Return the [x, y] coordinate for the center point of the cell that contains the specified text.  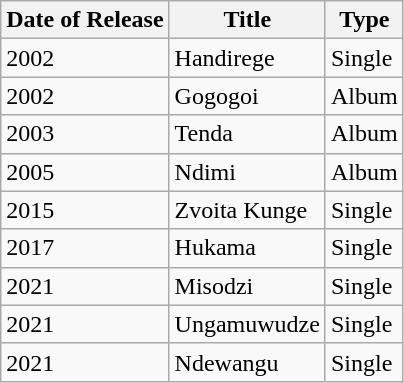
Ndimi [247, 172]
Hukama [247, 248]
Date of Release [85, 20]
Type [364, 20]
2015 [85, 210]
2005 [85, 172]
Ungamuwudze [247, 324]
2003 [85, 134]
Tenda [247, 134]
Misodzi [247, 286]
2017 [85, 248]
Zvoita Kunge [247, 210]
Handirege [247, 58]
Gogogoi [247, 96]
Title [247, 20]
Ndewangu [247, 362]
